Capture the cell that displays the provided text and extract its [x, y] central coordinate. 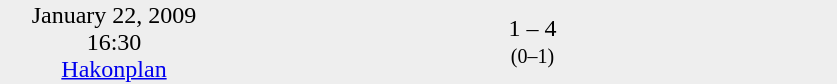
January 22, 200916:30Hakonplan [114, 42]
1 – 4 (0–1) [532, 42]
